Return (x, y) of the center of cell containing provided text 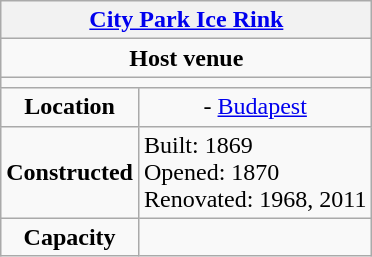
Built: 1869 Opened: 1870 Renovated: 1968, 2011 (254, 172)
Constructed (70, 172)
City Park Ice Rink (186, 20)
- Budapest (254, 107)
Capacity (70, 237)
Host venue (186, 58)
Location (70, 107)
